Detect which cell encompasses the target text, then output its [X, Y] center coordinate. 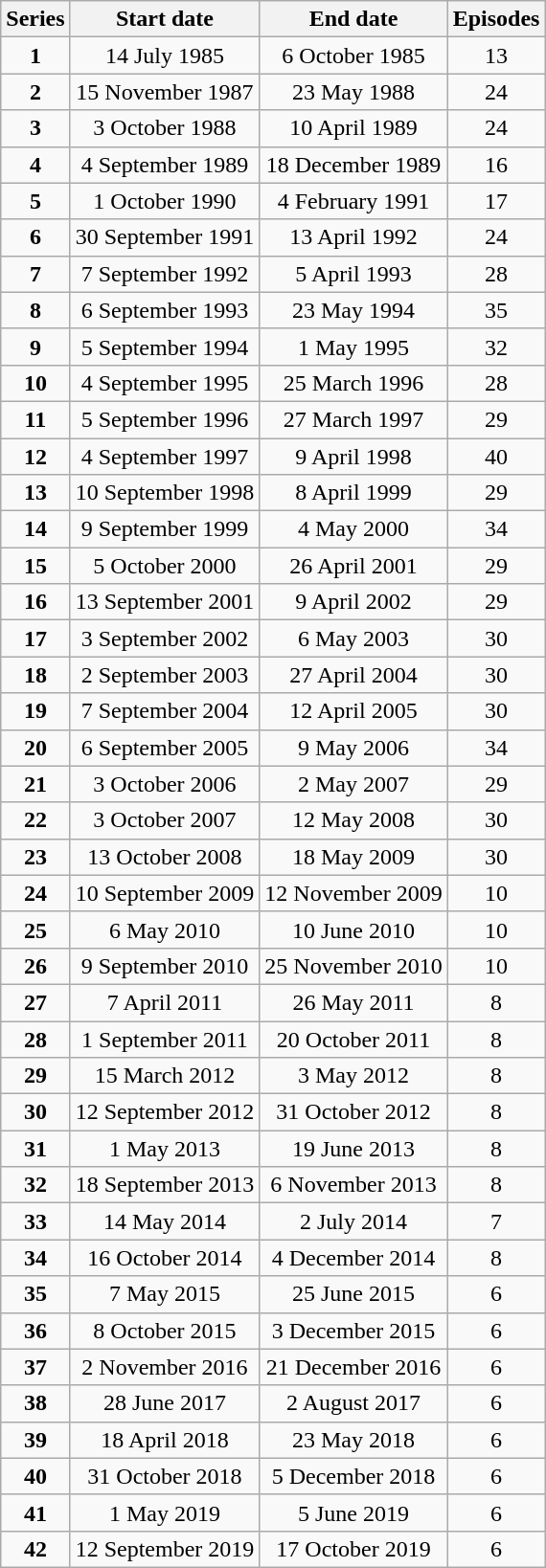
1 May 1995 [353, 347]
Episodes [496, 19]
25 June 2015 [353, 1294]
8 April 1999 [353, 493]
25 March 1996 [353, 383]
6 May 2003 [353, 638]
26 April 2001 [353, 566]
23 May 1994 [353, 310]
4 September 1997 [165, 457]
End date [353, 19]
18 September 2013 [165, 1185]
26 May 2011 [353, 1002]
7 April 2011 [165, 1002]
16 October 2014 [165, 1258]
10 September 2009 [165, 893]
6 September 1993 [165, 310]
13 October 2008 [165, 857]
20 October 2011 [353, 1039]
3 May 2012 [353, 1076]
5 October 2000 [165, 566]
18 [35, 675]
25 November 2010 [353, 966]
9 September 2010 [165, 966]
5 September 1994 [165, 347]
14 May 2014 [165, 1221]
9 May 2006 [353, 748]
4 February 1991 [353, 201]
26 [35, 966]
7 May 2015 [165, 1294]
23 May 1988 [353, 92]
13 April 1992 [353, 237]
1 May 2019 [165, 1512]
5 April 1993 [353, 274]
10 September 1998 [165, 493]
31 October 2012 [353, 1112]
6 September 2005 [165, 748]
30 September 1991 [165, 237]
27 [35, 1002]
1 [35, 56]
2 September 2003 [165, 675]
7 September 2004 [165, 711]
12 November 2009 [353, 893]
15 March 2012 [165, 1076]
6 October 1985 [353, 56]
41 [35, 1512]
23 May 2018 [353, 1440]
31 October 2018 [165, 1476]
9 [35, 347]
1 September 2011 [165, 1039]
4 [35, 165]
19 [35, 711]
3 October 1988 [165, 128]
Start date [165, 19]
15 November 1987 [165, 92]
22 [35, 820]
12 [35, 457]
5 September 1996 [165, 419]
33 [35, 1221]
23 [35, 857]
12 April 2005 [353, 711]
19 June 2013 [353, 1149]
6 November 2013 [353, 1185]
3 [35, 128]
4 May 2000 [353, 529]
20 [35, 748]
37 [35, 1367]
3 October 2007 [165, 820]
8 October 2015 [165, 1331]
3 September 2002 [165, 638]
15 [35, 566]
18 April 2018 [165, 1440]
Series [35, 19]
5 [35, 201]
3 October 2006 [165, 784]
38 [35, 1403]
10 April 1989 [353, 128]
9 April 2002 [353, 602]
4 December 2014 [353, 1258]
1 May 2013 [165, 1149]
18 May 2009 [353, 857]
6 May 2010 [165, 930]
21 December 2016 [353, 1367]
9 September 1999 [165, 529]
9 April 1998 [353, 457]
17 October 2019 [353, 1549]
42 [35, 1549]
2 July 2014 [353, 1221]
2 August 2017 [353, 1403]
4 September 1989 [165, 165]
27 March 1997 [353, 419]
12 September 2012 [165, 1112]
39 [35, 1440]
5 December 2018 [353, 1476]
25 [35, 930]
3 December 2015 [353, 1331]
18 December 1989 [353, 165]
13 September 2001 [165, 602]
4 September 1995 [165, 383]
14 [35, 529]
2 [35, 92]
5 June 2019 [353, 1512]
2 November 2016 [165, 1367]
31 [35, 1149]
12 September 2019 [165, 1549]
10 June 2010 [353, 930]
11 [35, 419]
12 May 2008 [353, 820]
28 June 2017 [165, 1403]
1 October 1990 [165, 201]
2 May 2007 [353, 784]
21 [35, 784]
36 [35, 1331]
14 July 1985 [165, 56]
7 September 1992 [165, 274]
27 April 2004 [353, 675]
